Scan for the cell matching the given text and deliver its (X, Y) coordinate at center. 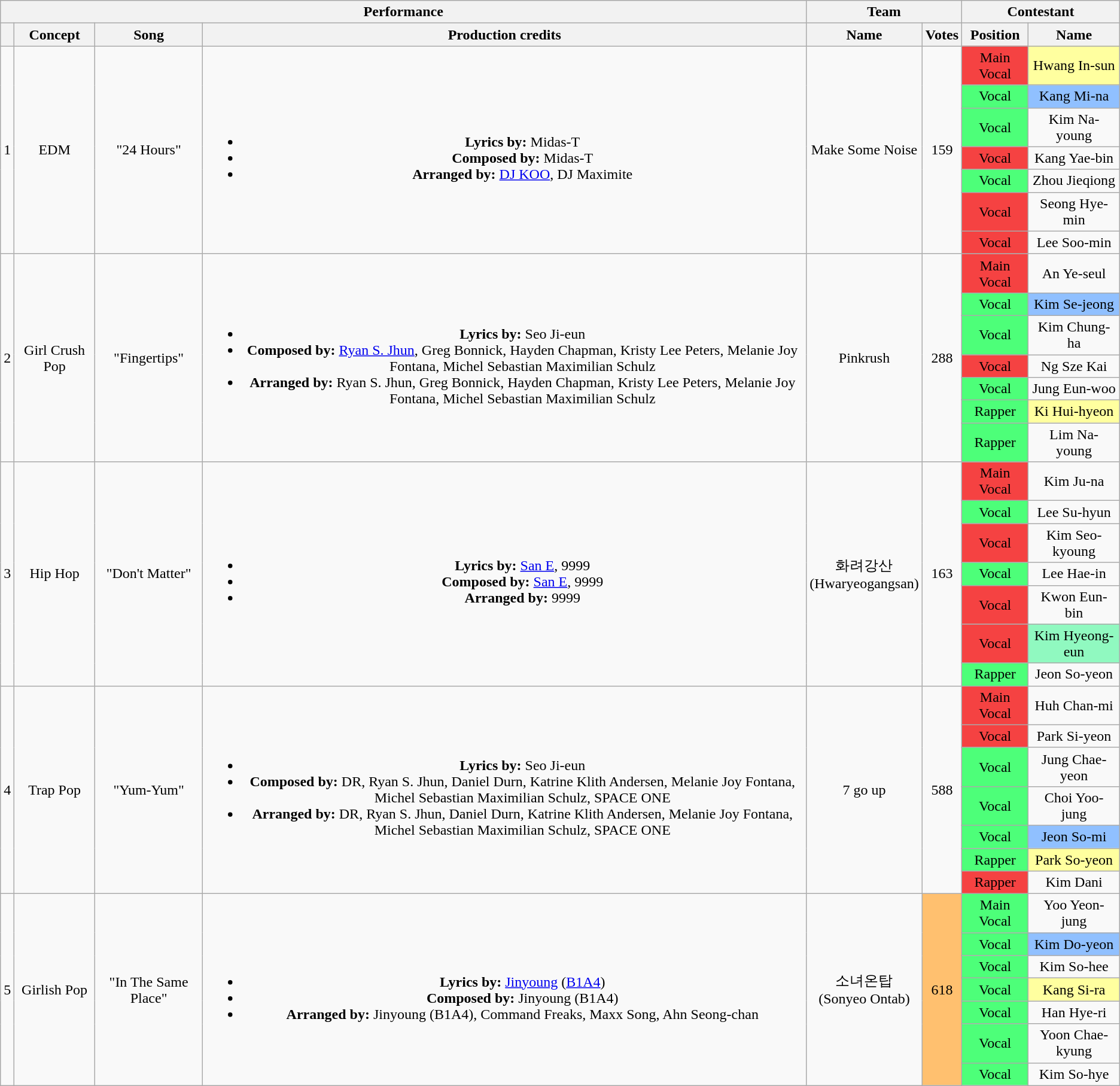
"24 Hours" (148, 150)
Girlish Pop (54, 990)
Kim Do-yeon (1074, 944)
618 (942, 990)
Kim Chung-ha (1074, 335)
3 (7, 574)
Lee Su-hyun (1074, 512)
Lyrics by: Midas-TComposed by: Midas-TArranged by: DJ KOO, DJ Maximite (505, 150)
"Fingertips" (148, 358)
Team (884, 12)
화려강산(Hwaryeogangsan) (865, 574)
288 (942, 358)
588 (942, 790)
Kim So-hee (1074, 967)
Lee Hae-in (1074, 574)
Trap Pop (54, 790)
Ng Sze Kai (1074, 366)
Kim Se-jeong (1074, 304)
Seong Hye-min (1074, 212)
Park So-yeon (1074, 860)
Girl Crush Pop (54, 358)
Yoo Yeon-jung (1074, 913)
Lee Soo-min (1074, 242)
Kim Seo-kyoung (1074, 543)
Jung Eun-woo (1074, 389)
Kim So-hye (1074, 1074)
Zhou Jieqiong (1074, 181)
Jeon So-yeon (1074, 674)
Make Some Noise (865, 150)
Lim Na-young (1074, 443)
Lyrics by: San E, 9999Composed by: San E, 9999Arranged by: 9999 (505, 574)
Lyrics by: Jinyoung (B1A4)Composed by: Jinyoung (B1A4)Arranged by: Jinyoung (B1A4), Command Freaks, Maxx Song, Ahn Seong-chan (505, 990)
4 (7, 790)
"In The Same Place" (148, 990)
Park Si-yeon (1074, 736)
5 (7, 990)
Concept (54, 35)
Kang Yae-bin (1074, 158)
Position (996, 35)
Ki Hui-hyeon (1074, 412)
Votes (942, 35)
Huh Chan-mi (1074, 705)
Jung Chae-yeon (1074, 767)
Song (148, 35)
159 (942, 150)
Contestant (1041, 12)
Hwang In-sun (1074, 66)
"Don't Matter" (148, 574)
Kang Si-ra (1074, 990)
2 (7, 358)
Han Hye-ri (1074, 1012)
EDM (54, 150)
소녀온탑(Sonyeo Ontab) (865, 990)
Kang Mi-na (1074, 96)
Performance (403, 12)
"Yum-Yum" (148, 790)
Pinkrush (865, 358)
Jeon So-mi (1074, 836)
Kim Hyeong-eun (1074, 644)
163 (942, 574)
1 (7, 150)
Kwon Eun-bin (1074, 604)
Kim Ju-na (1074, 481)
7 go up (865, 790)
Kim Na-young (1074, 127)
Yoon Chae-kyung (1074, 1044)
Hip Hop (54, 574)
Kim Dani (1074, 883)
Production credits (505, 35)
An Ye-seul (1074, 273)
Choi Yoo-jung (1074, 805)
